Scan for the cell matching the given text and deliver its (X, Y) coordinate at center. 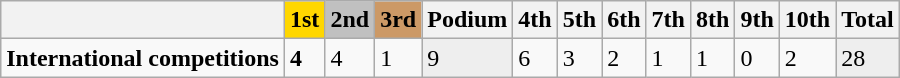
Total (868, 20)
4th (535, 20)
7th (668, 20)
2nd (350, 20)
Podium (468, 20)
3 (579, 58)
6th (624, 20)
1st (304, 20)
9 (468, 58)
10th (807, 20)
International competitions (143, 58)
3rd (398, 20)
8th (712, 20)
9th (757, 20)
6 (535, 58)
5th (579, 20)
0 (757, 58)
28 (868, 58)
